Provide the (X, Y) coordinate of the cell's center where the given text is located.  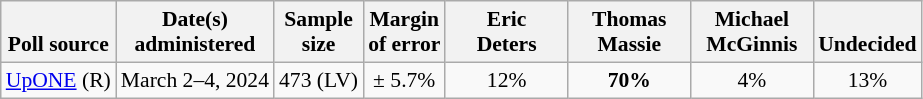
± 5.7% (404, 80)
4% (752, 80)
UpONE (R) (58, 80)
Date(s)administered (195, 32)
Undecided (867, 32)
March 2–4, 2024 (195, 80)
473 (LV) (318, 80)
70% (630, 80)
Samplesize (318, 32)
Poll source (58, 32)
13% (867, 80)
MichaelMcGinnis (752, 32)
12% (506, 80)
ThomasMassie (630, 32)
Marginof error (404, 32)
EricDeters (506, 32)
